Pinpoint the cell where the given text exists, returning its [x, y] midpoint coordinate. 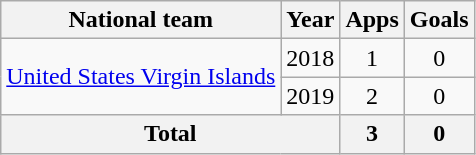
Goals [439, 20]
National team [141, 20]
Total [170, 134]
United States Virgin Islands [141, 77]
3 [372, 134]
Year [310, 20]
1 [372, 58]
2019 [310, 96]
Apps [372, 20]
2018 [310, 58]
2 [372, 96]
